Search for the cell housing the specified text and yield its (X, Y) center coordinate. 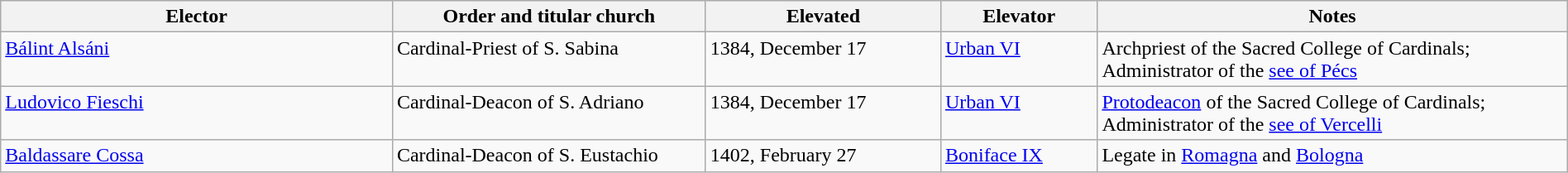
1402, February 27 (823, 156)
Ludovico Fieschi (197, 113)
Cardinal-Deacon of S. Eustachio (549, 156)
Baldassare Cossa (197, 156)
Elector (197, 17)
Elevator (1019, 17)
Bálint Alsáni (197, 60)
Protodeacon of the Sacred College of Cardinals; Administrator of the see of Vercelli (1332, 113)
Order and titular church (549, 17)
Cardinal-Priest of S. Sabina (549, 60)
Cardinal-Deacon of S. Adriano (549, 113)
Elevated (823, 17)
Legate in Romagna and Bologna (1332, 156)
Notes (1332, 17)
Boniface IX (1019, 156)
Archpriest of the Sacred College of Cardinals; Administrator of the see of Pécs (1332, 60)
